Return the [x, y] coordinate for the center point of the cell that contains the specified text.  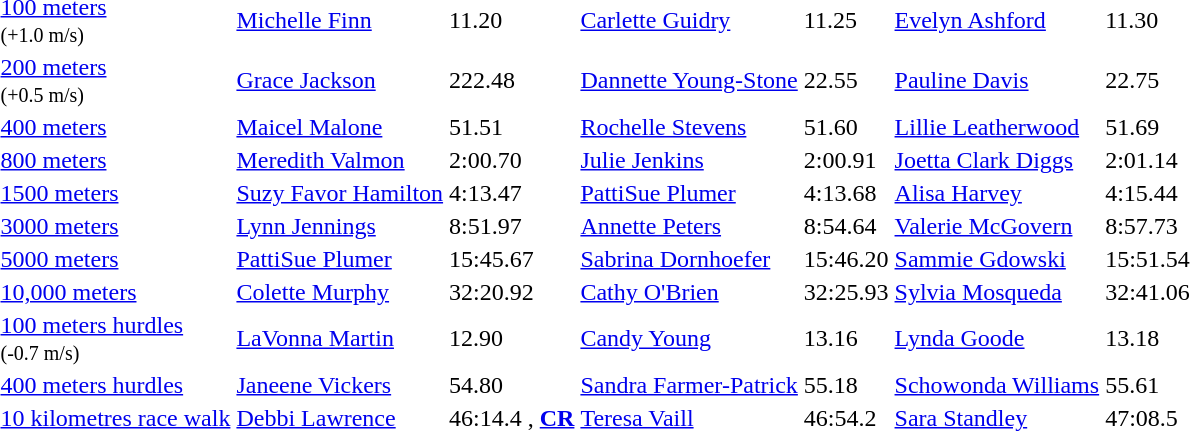
Annette Peters [689, 226]
Alisa Harvey [997, 193]
Sandra Farmer-Patrick [689, 385]
2:00.70 [512, 160]
Valerie McGovern [997, 226]
Maicel Malone [340, 127]
Grace Jackson [340, 80]
51.60 [846, 127]
Suzy Favor Hamilton [340, 193]
54.80 [512, 385]
15:45.67 [512, 259]
51.51 [512, 127]
Julie Jenkins [689, 160]
Colette Murphy [340, 292]
12.90 [512, 338]
8:51.97 [512, 226]
4:13.68 [846, 193]
Sylvia Mosqueda [997, 292]
32:20.92 [512, 292]
Janeene Vickers [340, 385]
Dannette Young-Stone [689, 80]
Lynn Jennings [340, 226]
22.55 [846, 80]
Lillie Leatherwood [997, 127]
LaVonna Martin [340, 338]
55.18 [846, 385]
4:13.47 [512, 193]
Candy Young [689, 338]
Rochelle Stevens [689, 127]
Cathy O'Brien [689, 292]
Sammie Gdowski [997, 259]
Pauline Davis [997, 80]
15:46.20 [846, 259]
2:00.91 [846, 160]
222.48 [512, 80]
Sabrina Dornhoefer [689, 259]
Meredith Valmon [340, 160]
Lynda Goode [997, 338]
Schowonda Williams [997, 385]
Joetta Clark Diggs [997, 160]
8:54.64 [846, 226]
32:25.93 [846, 292]
13.16 [846, 338]
